From the cell containing the given text, extract its center point as [X, Y] coordinate. 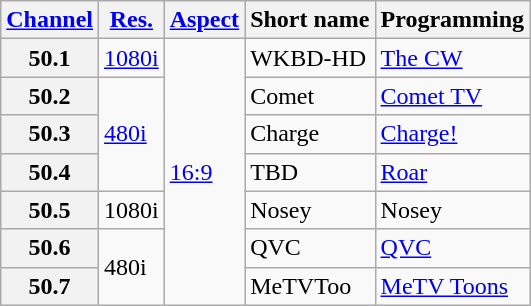
50.4 [50, 172]
50.1 [50, 58]
TBD [310, 172]
Comet [310, 96]
Programming [452, 20]
Charge! [452, 134]
Comet TV [452, 96]
Aspect [204, 20]
50.5 [50, 210]
Channel [50, 20]
50.6 [50, 248]
MeTV Toons [452, 286]
50.7 [50, 286]
Roar [452, 172]
WKBD-HD [310, 58]
Charge [310, 134]
Short name [310, 20]
50.3 [50, 134]
50.2 [50, 96]
16:9 [204, 172]
Res. [132, 20]
The CW [452, 58]
MeTVToo [310, 286]
